Return [X, Y] of the center of cell containing provided text 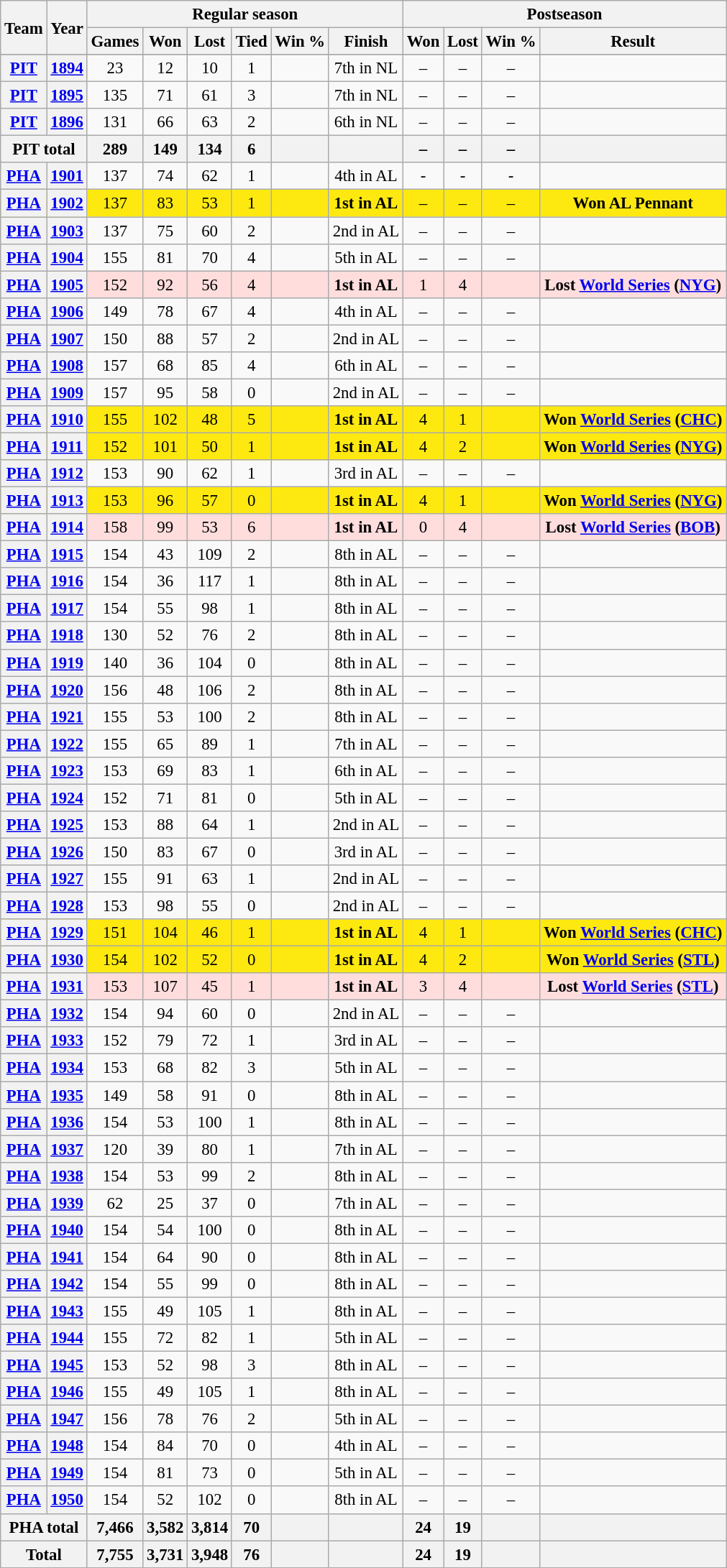
1938 [67, 1176]
PHA total [44, 1527]
PIT total [44, 149]
3,582 [165, 1527]
1931 [67, 987]
Lost World Series (NYG) [633, 285]
1936 [67, 1122]
1942 [67, 1284]
1941 [67, 1257]
Won AL Pennant [633, 203]
1919 [67, 663]
117 [210, 581]
Finish [365, 42]
1915 [67, 555]
1913 [67, 501]
1896 [67, 122]
Tied [251, 42]
1908 [67, 366]
1901 [67, 176]
1914 [67, 527]
84 [165, 1446]
3,814 [210, 1527]
1917 [67, 609]
106 [210, 690]
134 [210, 149]
43 [165, 555]
1910 [67, 420]
1918 [67, 636]
101 [165, 446]
85 [210, 366]
89 [210, 744]
1909 [67, 392]
Games [115, 42]
Regular season [244, 14]
5 [251, 420]
1920 [67, 690]
Year [67, 27]
1903 [67, 231]
1932 [67, 1014]
289 [115, 149]
1937 [67, 1149]
1921 [67, 716]
1905 [67, 285]
65 [165, 744]
45 [210, 987]
1922 [67, 744]
1923 [67, 771]
1924 [67, 798]
1949 [67, 1473]
1895 [67, 96]
Lost World Series (STL) [633, 987]
1916 [67, 581]
130 [115, 636]
1935 [67, 1095]
23 [115, 68]
158 [115, 527]
69 [165, 771]
1944 [67, 1338]
1926 [67, 852]
80 [210, 1149]
109 [210, 555]
46 [210, 933]
61 [210, 96]
1943 [67, 1311]
1929 [67, 933]
107 [165, 987]
135 [115, 96]
50 [210, 446]
1925 [67, 825]
Lost World Series (BOB) [633, 527]
1946 [67, 1392]
10 [210, 68]
74 [165, 176]
Postseason [564, 14]
54 [165, 1230]
151 [115, 933]
94 [165, 1014]
120 [115, 1149]
37 [210, 1203]
3,731 [165, 1554]
1947 [67, 1419]
1948 [67, 1446]
1907 [67, 338]
3,948 [210, 1554]
1894 [67, 68]
1906 [67, 311]
Result [633, 42]
1928 [67, 906]
7,755 [115, 1554]
1902 [67, 203]
1911 [67, 446]
Won World Series (STL) [633, 960]
1904 [67, 257]
39 [165, 1149]
12 [165, 68]
1950 [67, 1500]
1927 [67, 879]
73 [210, 1473]
95 [165, 392]
66 [165, 122]
1933 [67, 1041]
92 [165, 285]
6th in NL [365, 122]
96 [165, 501]
Total [44, 1554]
140 [115, 663]
56 [210, 285]
1940 [67, 1230]
1930 [67, 960]
Team [24, 27]
1939 [67, 1203]
1912 [67, 474]
75 [165, 231]
7,466 [115, 1527]
1934 [67, 1068]
1945 [67, 1365]
79 [165, 1041]
131 [115, 122]
25 [165, 1203]
